Scan for the cell matching the given text and deliver its [x, y] coordinate at center. 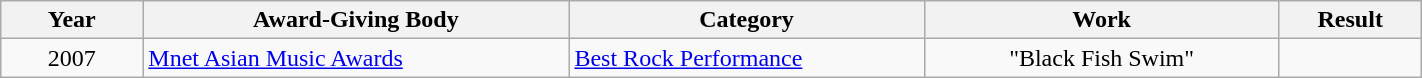
Work [1102, 20]
"Black Fish Swim" [1102, 58]
2007 [72, 58]
Mnet Asian Music Awards [356, 58]
Category [746, 20]
Best Rock Performance [746, 58]
Result [1350, 20]
Award-Giving Body [356, 20]
Year [72, 20]
